Return [X, Y] of the center of cell containing provided text 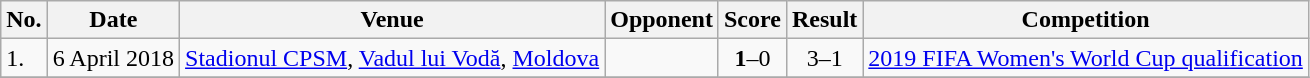
6 April 2018 [113, 58]
Result [824, 20]
Opponent [662, 20]
1–0 [752, 58]
1. [24, 58]
Competition [1086, 20]
Stadionul CPSM, Vadul lui Vodă, Moldova [392, 58]
2019 FIFA Women's World Cup qualification [1086, 58]
No. [24, 20]
3–1 [824, 58]
Date [113, 20]
Venue [392, 20]
Score [752, 20]
